Determine the [X, Y] coordinate at the center of the cell enclosing the given text.  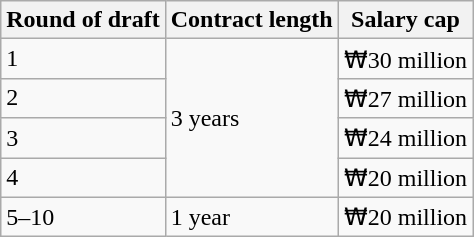
1 year [252, 217]
Salary cap [405, 20]
₩30 million [405, 59]
₩27 million [405, 98]
Round of draft [83, 20]
5–10 [83, 217]
4 [83, 178]
3 [83, 138]
1 [83, 59]
Contract length [252, 20]
3 years [252, 118]
2 [83, 98]
₩24 million [405, 138]
